Determine the (x, y) coordinate at the center of the cell enclosing the given text.  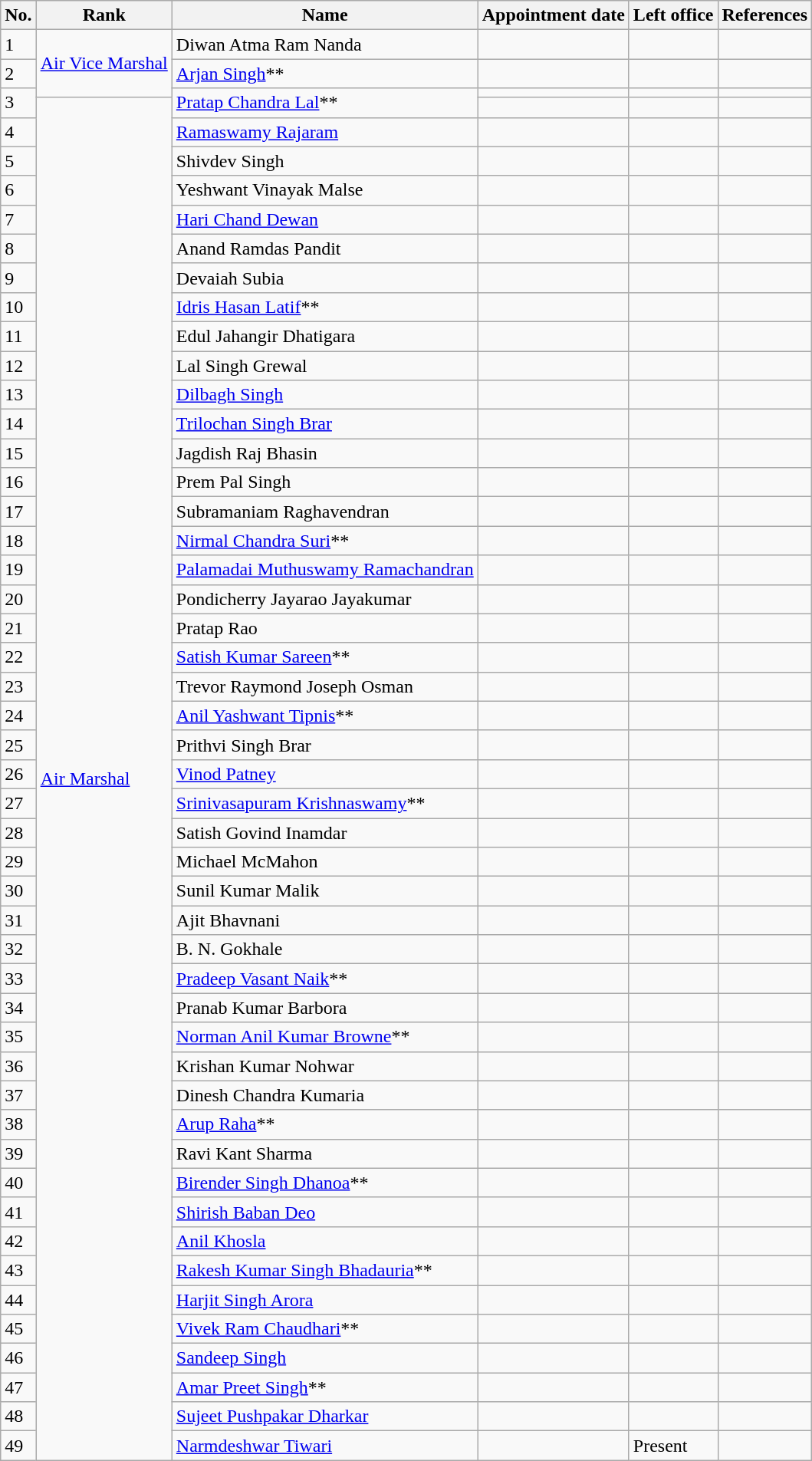
Diwan Atma Ram Nanda (325, 44)
31 (18, 920)
Pratap Rao (325, 628)
Shivdev Singh (325, 161)
22 (18, 657)
Birender Singh Dhanoa** (325, 1183)
18 (18, 541)
Dilbagh Singh (325, 395)
6 (18, 190)
Air Vice Marshal (104, 63)
32 (18, 949)
Idris Hasan Latif** (325, 307)
Trilochan Singh Brar (325, 424)
Narmdeshwar Tiwari (325, 1446)
Subramaniam Raghavendran (325, 512)
Air Marshal (104, 778)
17 (18, 512)
Rank (104, 15)
36 (18, 1066)
20 (18, 599)
Vivek Ram Chaudhari** (325, 1329)
41 (18, 1212)
Pondicherry Jayarao Jayakumar (325, 599)
38 (18, 1124)
33 (18, 979)
12 (18, 366)
Sunil Kumar Malik (325, 891)
7 (18, 219)
28 (18, 832)
44 (18, 1300)
No. (18, 15)
Anand Ramdas Pandit (325, 248)
4 (18, 132)
46 (18, 1358)
B. N. Gokhale (325, 949)
Pratap Chandra Lal** (325, 103)
5 (18, 161)
48 (18, 1417)
10 (18, 307)
Dinesh Chandra Kumaria (325, 1095)
13 (18, 395)
49 (18, 1446)
27 (18, 803)
37 (18, 1095)
1 (18, 44)
Trevor Raymond Joseph Osman (325, 686)
Shirish Baban Deo (325, 1212)
Ravi Kant Sharma (325, 1153)
Jagdish Raj Bhasin (325, 453)
Devaiah Subia (325, 278)
19 (18, 570)
Yeshwant Vinayak Malse (325, 190)
Hari Chand Dewan (325, 219)
Nirmal Chandra Suri** (325, 541)
Pradeep Vasant Naik** (325, 979)
Arjan Singh** (325, 74)
26 (18, 774)
Ajit Bhavnani (325, 920)
43 (18, 1270)
16 (18, 482)
Sujeet Pushpakar Dharkar (325, 1417)
3 (18, 103)
Prithvi Singh Brar (325, 745)
Rakesh Kumar Singh Bhadauria** (325, 1270)
Vinod Patney (325, 774)
9 (18, 278)
14 (18, 424)
Prem Pal Singh (325, 482)
25 (18, 745)
15 (18, 453)
Present (673, 1446)
Srinivasapuram Krishnaswamy** (325, 803)
23 (18, 686)
11 (18, 336)
Arup Raha** (325, 1124)
Harjit Singh Arora (325, 1300)
Amar Preet Singh** (325, 1387)
Palamadai Muthuswamy Ramachandran (325, 570)
Krishan Kumar Nohwar (325, 1066)
45 (18, 1329)
42 (18, 1241)
Norman Anil Kumar Browne** (325, 1037)
Ramaswamy Rajaram (325, 132)
21 (18, 628)
Satish Govind Inamdar (325, 832)
Lal Singh Grewal (325, 366)
Name (325, 15)
Anil Yashwant Tipnis** (325, 716)
8 (18, 248)
35 (18, 1037)
Edul Jahangir Dhatigara (325, 336)
39 (18, 1153)
30 (18, 891)
34 (18, 1008)
Anil Khosla (325, 1241)
24 (18, 716)
References (765, 15)
Left office (673, 15)
47 (18, 1387)
Pranab Kumar Barbora (325, 1008)
Appointment date (554, 15)
Michael McMahon (325, 862)
Sandeep Singh (325, 1358)
2 (18, 74)
Satish Kumar Sareen** (325, 657)
29 (18, 862)
40 (18, 1183)
